Return the [x, y] coordinate for the center point of the cell that contains the specified text.  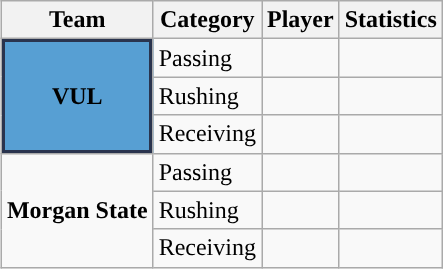
VUL [77, 96]
Team [77, 20]
Player [301, 20]
Statistics [390, 20]
Morgan State [77, 210]
Category [207, 20]
